Capture the cell that displays the provided text and extract its [x, y] central coordinate. 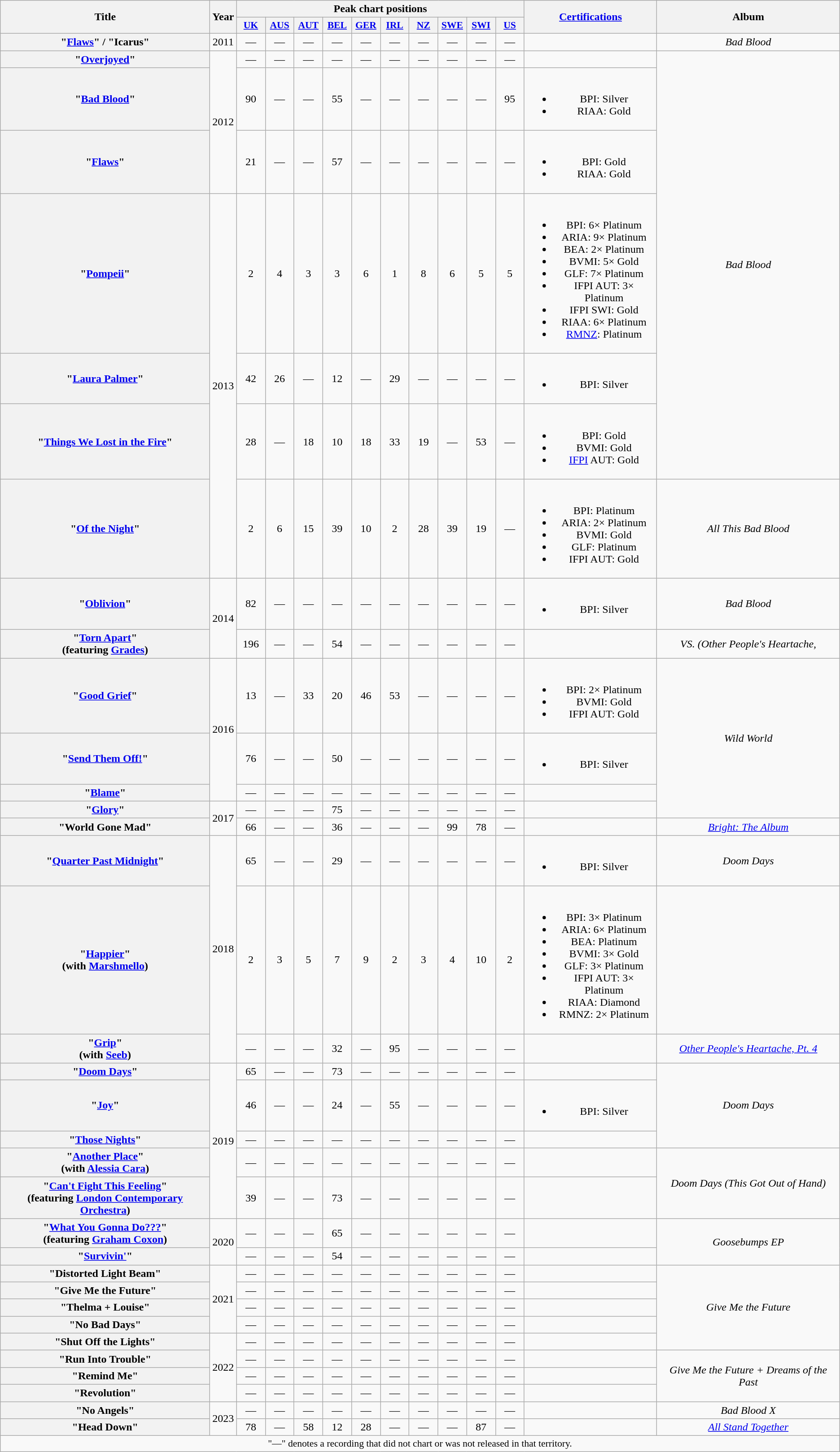
2021 [223, 1299]
Goosebumps EP [748, 1242]
"Can't Fight This Feeling"(featuring London Contemporary Orchestra) [105, 1198]
Album [748, 17]
99 [452, 827]
8 [424, 273]
"Shut Off the Lights" [105, 1342]
26 [280, 379]
"Revolution" [105, 1393]
"Pompeii" [105, 273]
"Blame" [105, 792]
"Quarter Past Midnight" [105, 860]
GER [366, 26]
UK [251, 26]
"—" denotes a recording that did not chart or was not released in that territory. [420, 1444]
7 [337, 960]
90 [251, 99]
"Overjoyed" [105, 59]
"Thelma + Louise" [105, 1307]
"Survivin'" [105, 1256]
Other People's Heartache, Pt. 4 [748, 1048]
87 [481, 1427]
Title [105, 17]
BPI: GoldRIAA: Gold [591, 162]
"Happier"(with Marshmello) [105, 960]
13 [251, 696]
"Grip"(with Seeb) [105, 1048]
IRL [395, 26]
"Flaws" [105, 162]
"Joy" [105, 1105]
57 [337, 162]
20 [337, 696]
58 [308, 1427]
Give Me the Future [748, 1307]
82 [251, 603]
Doom Days (This Got Out of Hand) [748, 1184]
2014 [223, 618]
All This Bad Blood [748, 529]
"Give Me the Future" [105, 1290]
"No Bad Days" [105, 1324]
2023 [223, 1419]
BEL [337, 26]
"Doom Days" [105, 1072]
2012 [223, 122]
VS. (Other People's Heartache, [748, 644]
US [510, 26]
SWI [481, 26]
2022 [223, 1367]
"Bad Blood" [105, 99]
36 [337, 827]
"Things We Lost in the Fire" [105, 442]
"Laura Palmer" [105, 379]
66 [251, 827]
"Run Into Trouble" [105, 1359]
"Head Down" [105, 1427]
"No Angels" [105, 1410]
Year [223, 17]
Wild World [748, 738]
"Glory" [105, 810]
196 [251, 644]
75 [337, 810]
BPI: SilverRIAA: Gold [591, 99]
BPI: GoldBVMI: GoldIFPI AUT: Gold [591, 442]
NZ [424, 26]
Bright: The Album [748, 827]
2011 [223, 42]
"What You Gonna Do???"(featuring Graham Coxon) [105, 1233]
"Torn Apart"(featuring Grades) [105, 644]
"Another Place"(with Alessia Cara) [105, 1163]
BPI: 3× PlatinumARIA: 6× PlatinumBEA: PlatinumBVMI: 3× GoldGLF: 3× PlatinumIFPI AUT: 3× PlatinumRIAA: DiamondRMNZ: 2× Platinum [591, 960]
BPI: PlatinumARIA: 2× PlatinumBVMI: GoldGLF: PlatinumIFPI AUT: Gold [591, 529]
32 [337, 1048]
42 [251, 379]
1 [395, 273]
24 [337, 1105]
Bad Blood X [748, 1410]
2020 [223, 1242]
AUS [280, 26]
"Distorted Light Beam" [105, 1273]
"Those Nights" [105, 1140]
Give Me the Future + Dreams of the Past [748, 1376]
"Oblivion" [105, 603]
76 [251, 759]
"Of the Night" [105, 529]
2018 [223, 949]
"Good Grief" [105, 696]
BPI: 2× PlatinumBVMI: GoldIFPI AUT: Gold [591, 696]
2019 [223, 1141]
2013 [223, 386]
2016 [223, 730]
"World Gone Mad" [105, 827]
"Flaws" / "Icarus" [105, 42]
"Send Them Off!" [105, 759]
"Remind Me" [105, 1376]
All Stand Together [748, 1427]
AUT [308, 26]
50 [337, 759]
15 [308, 529]
9 [366, 960]
SWE [452, 26]
Peak chart positions [381, 9]
2017 [223, 818]
BPI: 6× PlatinumARIA: 9× PlatinumBEA: 2× PlatinumBVMI: 5× GoldGLF: 7× PlatinumIFPI AUT: 3× PlatinumIFPI SWI: GoldRIAA: 6× PlatinumRMNZ: Platinum [591, 273]
21 [251, 162]
Certifications [591, 17]
